Scan for the cell matching the given text and deliver its [x, y] coordinate at center. 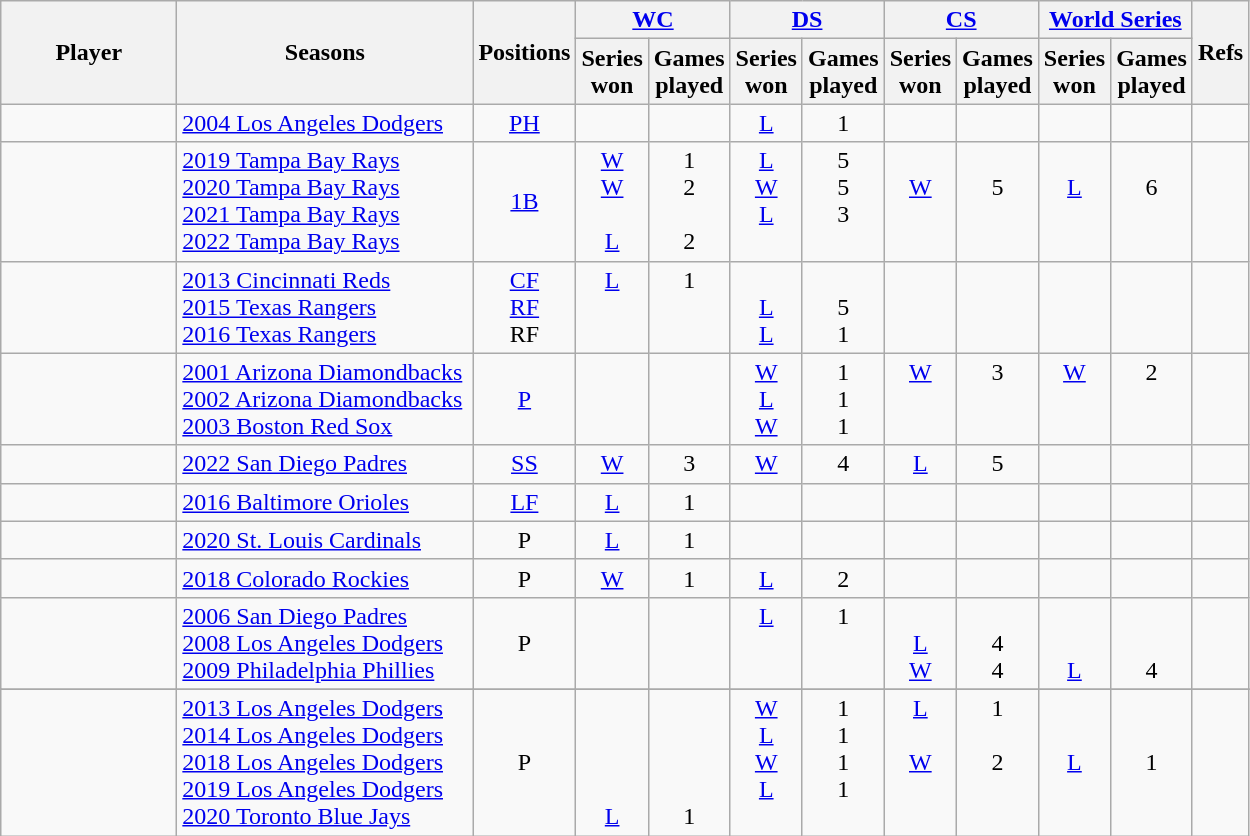
World Series [1115, 20]
2013 Los Angeles Dodgers2014 Los Angeles Dodgers2018 Los Angeles Dodgers2019 Los Angeles Dodgers2020 Toronto Blue Jays [325, 762]
Player [89, 52]
Seasons [325, 52]
2006 San Diego Padres2008 Los Angeles Dodgers2009 Philadelphia Phillies [325, 643]
PH [524, 123]
CFRFRF [524, 307]
1 2 [998, 762]
WLWL [766, 762]
2019 Tampa Bay Rays2020 Tampa Bay Rays2021 Tampa Bay Rays2022 Tampa Bay Rays [325, 202]
2018 Colorado Rockies [325, 578]
1111 [843, 762]
LF [524, 502]
51 [843, 307]
2022 San Diego Padres [325, 464]
L W [920, 762]
6 [1152, 202]
111 [843, 399]
2004 Los Angeles Dodgers [325, 123]
DS [807, 20]
WLW [766, 399]
WW L [612, 202]
LL [766, 307]
553 [843, 202]
2013 Cincinnati Reds2015 Texas Rangers2016 Texas Rangers [325, 307]
2016 Baltimore Orioles [325, 502]
WC [653, 20]
LWL [766, 202]
44 [998, 643]
Positions [524, 52]
12 2 [689, 202]
SS [524, 464]
1B [524, 202]
2001 Arizona Diamondbacks2002 Arizona Diamondbacks2003 Boston Red Sox [325, 399]
CS [961, 20]
LW [920, 643]
Refs [1220, 52]
2020 St. Louis Cardinals [325, 540]
